Detect which cell encompasses the target text, then output its (x, y) center coordinate. 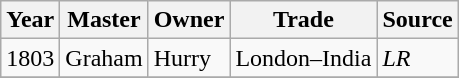
Source (418, 20)
Hurry (189, 58)
Graham (104, 58)
LR (418, 58)
1803 (30, 58)
Master (104, 20)
Trade (304, 20)
Year (30, 20)
Owner (189, 20)
London–India (304, 58)
